Output the [X, Y] coordinate of the center of the cell containing the given text.  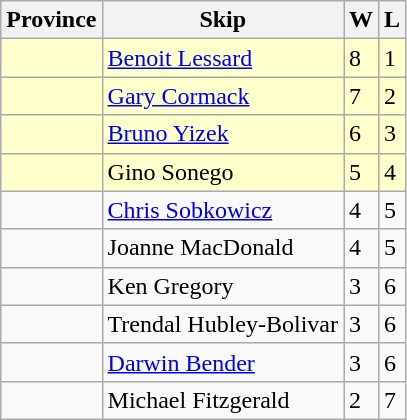
8 [362, 58]
Skip [222, 20]
L [392, 20]
Joanne MacDonald [222, 248]
1 [392, 58]
Ken Gregory [222, 286]
W [362, 20]
Michael Fitzgerald [222, 400]
Darwin Bender [222, 362]
Province [52, 20]
Trendal Hubley-Bolivar [222, 324]
Benoit Lessard [222, 58]
Bruno Yizek [222, 134]
Gino Sonego [222, 172]
Chris Sobkowicz [222, 210]
Gary Cormack [222, 96]
